Capture the cell that displays the provided text and extract its (x, y) central coordinate. 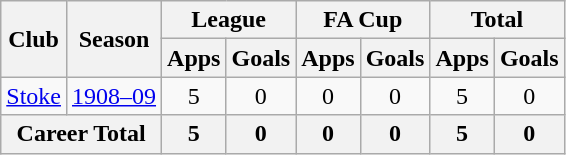
League (229, 20)
Club (34, 39)
Total (497, 20)
Season (114, 39)
Career Total (82, 134)
Stoke (34, 96)
FA Cup (363, 20)
1908–09 (114, 96)
